Search for the cell housing the specified text and yield its [x, y] center coordinate. 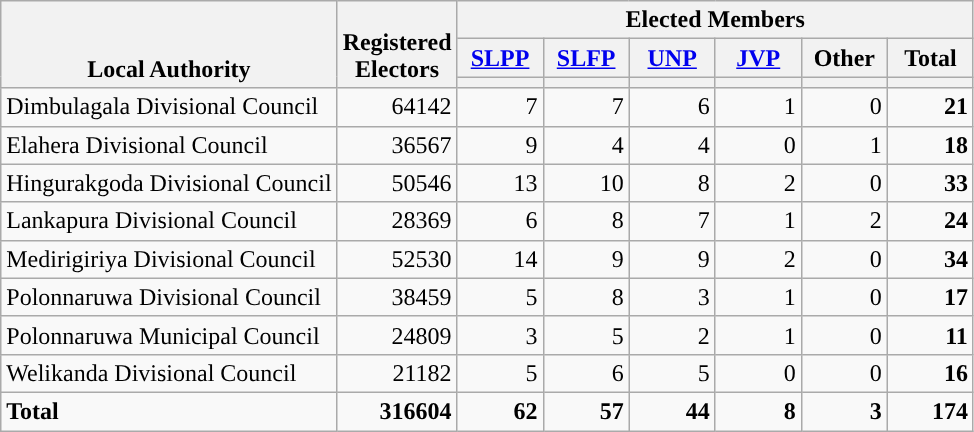
57 [586, 411]
24809 [397, 335]
Local Authority [169, 44]
JVP [758, 58]
Polonnaruwa Divisional Council [169, 297]
Medirigiriya Divisional Council [169, 259]
Polonnaruwa Municipal Council [169, 335]
16 [930, 373]
44 [672, 411]
Other [844, 58]
64142 [397, 107]
18 [930, 145]
SLFP [586, 58]
21 [930, 107]
38459 [397, 297]
36567 [397, 145]
52530 [397, 259]
33 [930, 183]
17 [930, 297]
Dimbulagala Divisional Council [169, 107]
24 [930, 221]
11 [930, 335]
Lankapura Divisional Council [169, 221]
34 [930, 259]
Elected Members [715, 20]
Welikanda Divisional Council [169, 373]
UNP [672, 58]
13 [500, 183]
62 [500, 411]
RegisteredElectors [397, 44]
50546 [397, 183]
Hingurakgoda Divisional Council [169, 183]
28369 [397, 221]
21182 [397, 373]
174 [930, 411]
14 [500, 259]
10 [586, 183]
316604 [397, 411]
Elahera Divisional Council [169, 145]
SLPP [500, 58]
